Identify which cell holds the provided text, then report its (x, y) central coordinate. 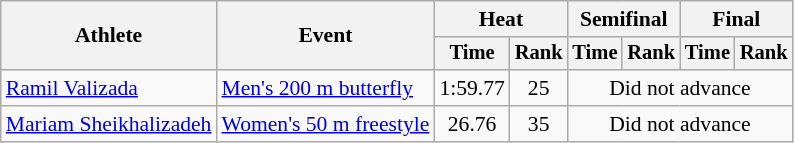
Ramil Valizada (109, 88)
1:59.77 (472, 88)
Heat (500, 19)
Men's 200 m butterfly (325, 88)
Final (736, 19)
Athlete (109, 36)
Semifinal (623, 19)
Women's 50 m freestyle (325, 124)
25 (539, 88)
Event (325, 36)
35 (539, 124)
26.76 (472, 124)
Mariam Sheikhalizadeh (109, 124)
